Extract the (x, y) coordinate from the center of the cell holding the provided text.  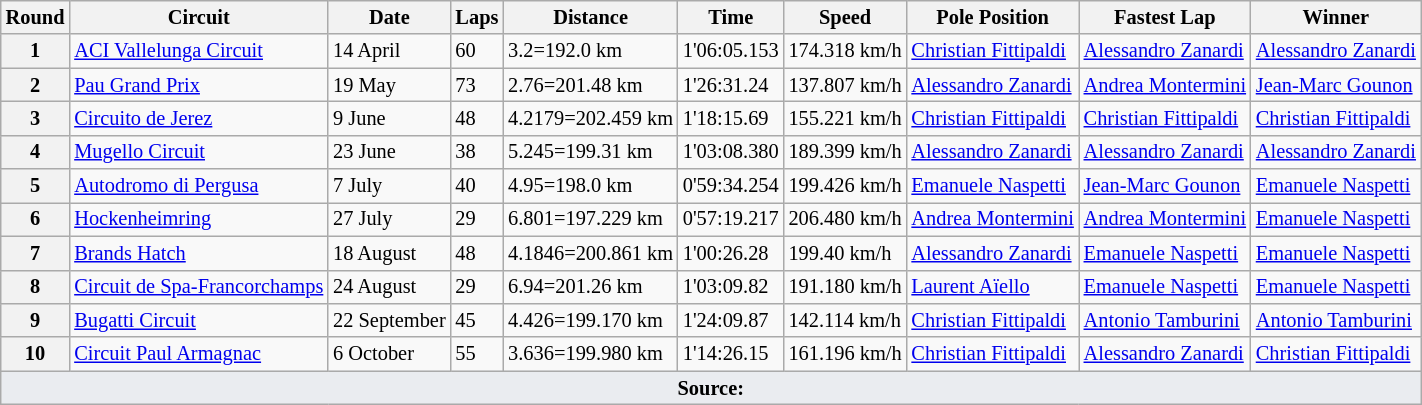
14 April (389, 51)
18 August (389, 253)
4.2179=202.459 km (590, 118)
Bugatti Circuit (198, 320)
1'00:26.28 (731, 253)
1'03:08.380 (731, 152)
23 June (389, 152)
60 (478, 51)
8 (36, 287)
191.180 km/h (846, 287)
4.1846=200.861 km (590, 253)
1'26:31.24 (731, 85)
Hockenheimring (198, 219)
Round (36, 17)
22 September (389, 320)
161.196 km/h (846, 354)
1'24:09.87 (731, 320)
Laps (478, 17)
19 May (389, 85)
4.426=199.170 km (590, 320)
45 (478, 320)
9 June (389, 118)
0'59:34.254 (731, 186)
199.40 km/h (846, 253)
40 (478, 186)
5.245=199.31 km (590, 152)
Speed (846, 17)
142.114 km/h (846, 320)
1 (36, 51)
27 July (389, 219)
Source: (711, 388)
3 (36, 118)
Pau Grand Prix (198, 85)
Winner (1336, 17)
Circuit (198, 17)
Circuit Paul Armagnac (198, 354)
Circuito de Jerez (198, 118)
6.801=197.229 km (590, 219)
Mugello Circuit (198, 152)
5 (36, 186)
Distance (590, 17)
55 (478, 354)
2.76=201.48 km (590, 85)
189.399 km/h (846, 152)
6.94=201.26 km (590, 287)
6 October (389, 354)
3.636=199.980 km (590, 354)
24 August (389, 287)
Brands Hatch (198, 253)
1'03:09.82 (731, 287)
155.221 km/h (846, 118)
174.318 km/h (846, 51)
4.95=198.0 km (590, 186)
6 (36, 219)
7 (36, 253)
Time (731, 17)
Date (389, 17)
Circuit de Spa-Francorchamps (198, 287)
3.2=192.0 km (590, 51)
206.480 km/h (846, 219)
1'06:05.153 (731, 51)
Pole Position (993, 17)
1'14:26.15 (731, 354)
73 (478, 85)
Autodromo di Pergusa (198, 186)
137.807 km/h (846, 85)
38 (478, 152)
10 (36, 354)
2 (36, 85)
Laurent Aïello (993, 287)
9 (36, 320)
199.426 km/h (846, 186)
ACI Vallelunga Circuit (198, 51)
4 (36, 152)
7 July (389, 186)
1'18:15.69 (731, 118)
0'57:19.217 (731, 219)
Fastest Lap (1165, 17)
